Capture the cell that displays the provided text and extract its (X, Y) central coordinate. 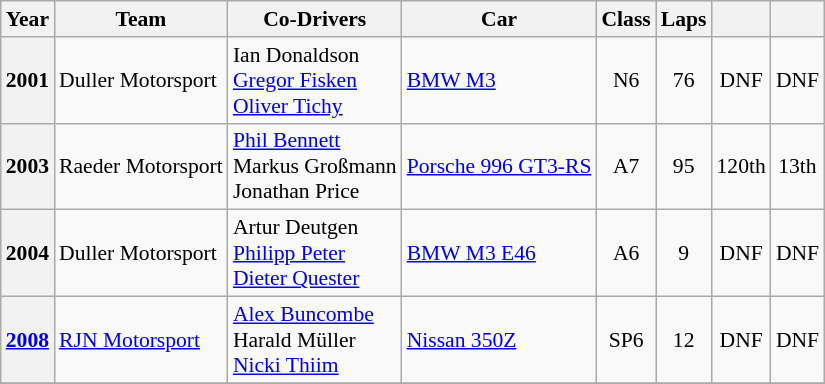
2001 (28, 80)
9 (684, 254)
Car (500, 19)
Nissan 350Z (500, 340)
Raeder Motorsport (141, 166)
Team (141, 19)
Ian Donaldson Gregor Fisken Oliver Tichy (315, 80)
Laps (684, 19)
RJN Motorsport (141, 340)
120th (742, 166)
2008 (28, 340)
N6 (626, 80)
95 (684, 166)
Class (626, 19)
2003 (28, 166)
76 (684, 80)
A6 (626, 254)
2004 (28, 254)
Porsche 996 GT3-RS (500, 166)
SP6 (626, 340)
Alex Buncombe Harald Müller Nicki Thiim (315, 340)
Year (28, 19)
BMW M3 (500, 80)
13th (798, 166)
Co-Drivers (315, 19)
12 (684, 340)
A7 (626, 166)
Phil Bennett Markus Großmann Jonathan Price (315, 166)
BMW M3 E46 (500, 254)
Artur Deutgen Philipp Peter Dieter Quester (315, 254)
